Detect which cell encompasses the target text, then output its [x, y] center coordinate. 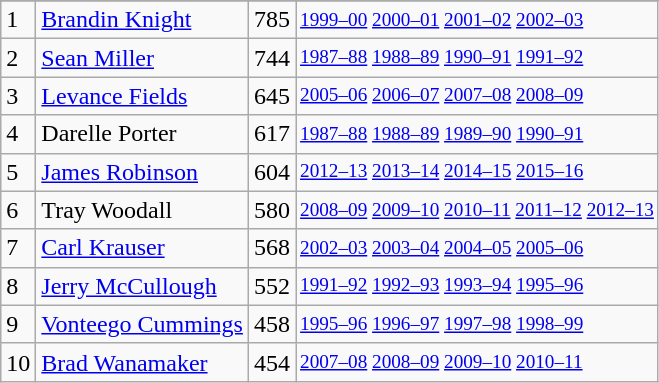
2012–13 2013–14 2014–15 2015–16 [478, 172]
Tray Woodall [142, 210]
Brandin Knight [142, 20]
9 [18, 324]
744 [272, 58]
5 [18, 172]
645 [272, 96]
6 [18, 210]
Jerry McCullough [142, 286]
1991–92 1992–93 1993–94 1995–96 [478, 286]
Carl Krauser [142, 248]
1987–88 1988–89 1989–90 1990–91 [478, 134]
Brad Wanamaker [142, 362]
3 [18, 96]
Darelle Porter [142, 134]
2 [18, 58]
Levance Fields [142, 96]
568 [272, 248]
James Robinson [142, 172]
617 [272, 134]
1999–00 2000–01 2001–02 2002–03 [478, 20]
4 [18, 134]
785 [272, 20]
2008–09 2009–10 2010–11 2011–12 2012–13 [478, 210]
10 [18, 362]
1987–88 1988–89 1990–91 1991–92 [478, 58]
7 [18, 248]
454 [272, 362]
2007–08 2008–09 2009–10 2010–11 [478, 362]
Vonteego Cummings [142, 324]
2005–06 2006–07 2007–08 2008–09 [478, 96]
552 [272, 286]
604 [272, 172]
1995–96 1996–97 1997–98 1998–99 [478, 324]
Sean Miller [142, 58]
580 [272, 210]
458 [272, 324]
8 [18, 286]
1 [18, 20]
2002–03 2003–04 2004–05 2005–06 [478, 248]
